Determine the [X, Y] coordinate at the center of the cell enclosing the given text.  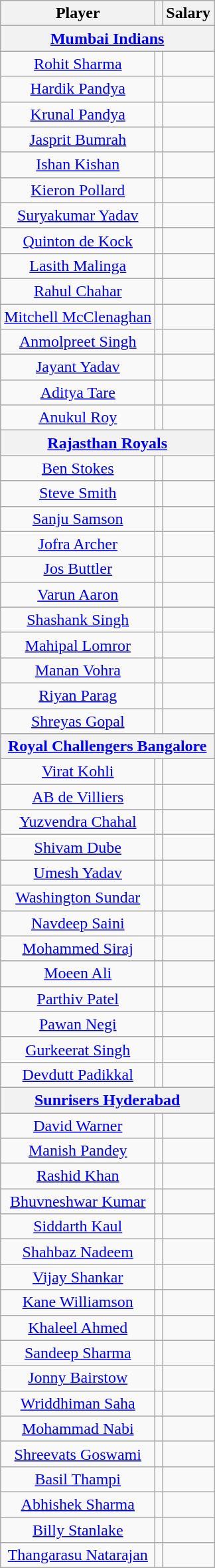
Moeen Ali [78, 974]
Kane Williamson [78, 1302]
Jayant Yadav [78, 367]
Mumbai Indians [107, 39]
Aditya Tare [78, 392]
Jofra Archer [78, 544]
Gurkeerat Singh [78, 1049]
Mitchell McClenaghan [78, 317]
Suryakumar Yadav [78, 215]
Hardik Pandya [78, 89]
Salary [188, 13]
Mohammad Nabi [78, 1429]
Mohammed Siraj [78, 948]
Jos Buttler [78, 569]
Mahipal Lomror [78, 645]
Billy Stanlake [78, 1529]
Manish Pandey [78, 1151]
Washington Sundar [78, 898]
Shreevats Goswami [78, 1454]
Steve Smith [78, 493]
Kieron Pollard [78, 190]
Abhishek Sharma [78, 1504]
Quinton de Kock [78, 240]
Basil Thampi [78, 1479]
Riyan Parag [78, 695]
Parthiv Patel [78, 999]
Umesh Yadav [78, 873]
Anmolpreet Singh [78, 342]
Rahul Chahar [78, 291]
David Warner [78, 1126]
Bhuvneshwar Kumar [78, 1201]
Royal Challengers Bangalore [107, 746]
Manan Vohra [78, 670]
Wriddhiman Saha [78, 1403]
Shivam Dube [78, 847]
Ishan Kishan [78, 165]
Jonny Bairstow [78, 1378]
Sanju Samson [78, 519]
Vijay Shankar [78, 1277]
Sunrisers Hyderabad [107, 1100]
Siddarth Kaul [78, 1227]
Shashank Singh [78, 620]
Krunal Pandya [78, 114]
Rajasthan Royals [107, 443]
Varun Aaron [78, 594]
Pawan Negi [78, 1024]
Devdutt Padikkal [78, 1075]
Virat Kohli [78, 772]
Rashid Khan [78, 1176]
Player [78, 13]
AB de Villiers [78, 797]
Thangarasu Natarajan [78, 1555]
Shreyas Gopal [78, 721]
Shahbaz Nadeem [78, 1252]
Ben Stokes [78, 468]
Sandeep Sharma [78, 1353]
Jasprit Bumrah [78, 139]
Yuzvendra Chahal [78, 822]
Khaleel Ahmed [78, 1328]
Anukul Roy [78, 418]
Lasith Malinga [78, 266]
Navdeep Saini [78, 923]
Rohit Sharma [78, 64]
